Capture the cell that displays the provided text and extract its (x, y) central coordinate. 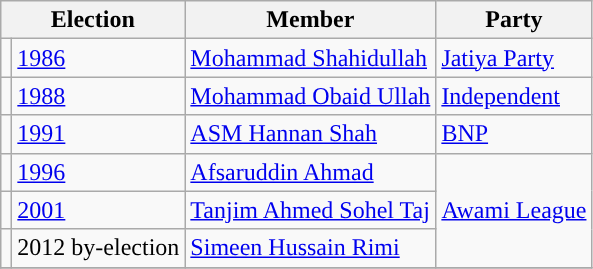
BNP (514, 134)
Member (310, 20)
1991 (98, 134)
Tanjim Ahmed Sohel Taj (310, 210)
Party (514, 20)
2012 by-election (98, 248)
Mohammad Obaid Ullah (310, 96)
Jatiya Party (514, 58)
Afsaruddin Ahmad (310, 172)
Election (93, 20)
1988 (98, 96)
Independent (514, 96)
2001 (98, 210)
Mohammad Shahidullah (310, 58)
Awami League (514, 210)
1986 (98, 58)
ASM Hannan Shah (310, 134)
1996 (98, 172)
Simeen Hussain Rimi (310, 248)
